Find where the given text appears and provide that cell's center as [X, Y] coordinate. 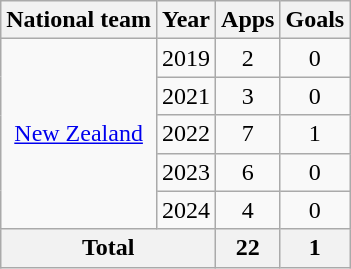
Goals [315, 20]
22 [248, 248]
New Zealand [79, 134]
2 [248, 58]
3 [248, 96]
2021 [186, 96]
2022 [186, 134]
Apps [248, 20]
6 [248, 172]
7 [248, 134]
2024 [186, 210]
2023 [186, 172]
4 [248, 210]
Year [186, 20]
National team [79, 20]
Total [108, 248]
2019 [186, 58]
